Detect which cell encompasses the target text, then output its [X, Y] center coordinate. 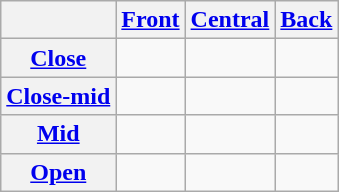
Back [306, 20]
Close [58, 58]
Close-mid [58, 96]
Central [230, 20]
Open [58, 172]
Mid [58, 134]
Front [150, 20]
